Identify which cell holds the provided text, then report its (x, y) central coordinate. 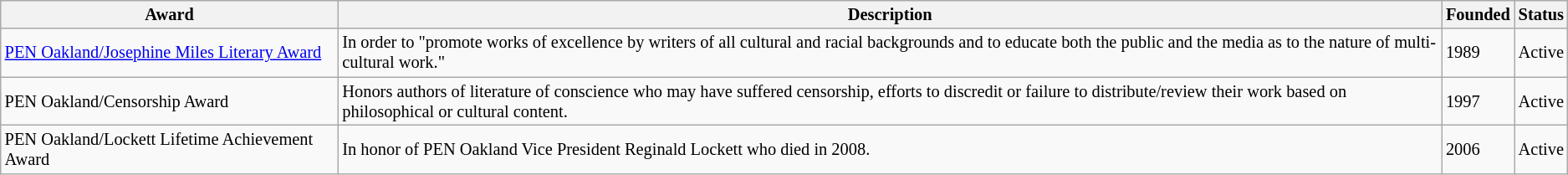
PEN Oakland/Lockett Lifetime Achievement Award (170, 149)
2006 (1479, 149)
Status (1541, 14)
Description (890, 14)
Founded (1479, 14)
Award (170, 14)
PEN Oakland/Censorship Award (170, 101)
1989 (1479, 53)
In honor of PEN Oakland Vice President Reginald Lockett who died in 2008. (890, 149)
1997 (1479, 101)
PEN Oakland/Josephine Miles Literary Award (170, 53)
